Provide the [X, Y] coordinate of the cell's center where the given text is located.  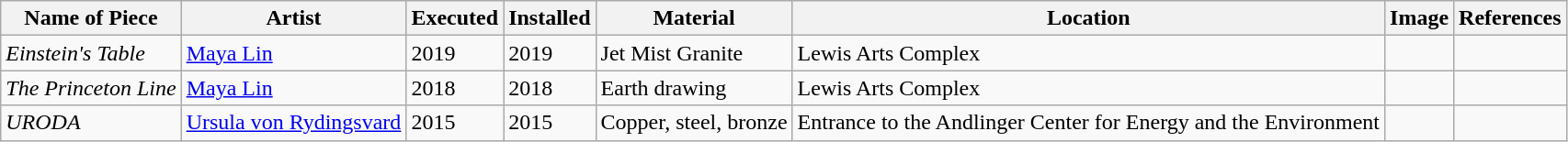
Name of Piece [91, 18]
Einstein's Table [91, 53]
Jet Mist Granite [694, 53]
Entrance to the Andlinger Center for Energy and the Environment [1088, 123]
Image [1419, 18]
Location [1088, 18]
References [1511, 18]
Artist [294, 18]
URODA [91, 123]
Material [694, 18]
Ursula von Rydingsvard [294, 123]
Earth drawing [694, 88]
Copper, steel, bronze [694, 123]
The Princeton Line [91, 88]
Executed [455, 18]
Installed [550, 18]
